Detect which cell encompasses the target text, then output its [x, y] center coordinate. 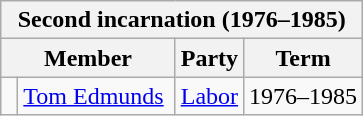
Labor [209, 96]
1976–1985 [304, 96]
Second incarnation (1976–1985) [182, 20]
Term [304, 58]
Tom Edmunds [96, 96]
Member [88, 58]
Party [209, 58]
